Determine the (x, y) coordinate at the center of the cell enclosing the given text.  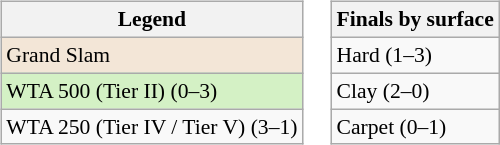
WTA 500 (Tier II) (0–3) (152, 91)
WTA 250 (Tier IV / Tier V) (3–1) (152, 127)
Legend (152, 20)
Grand Slam (152, 55)
Hard (1–3) (416, 55)
Finals by surface (416, 20)
Clay (2–0) (416, 91)
Carpet (0–1) (416, 127)
